Search for the cell housing the specified text and yield its (x, y) center coordinate. 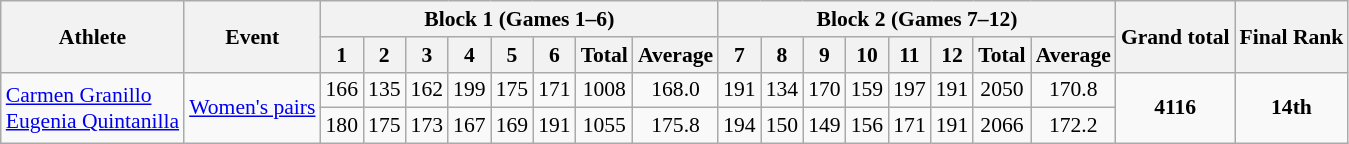
2066 (1002, 126)
173 (428, 126)
159 (868, 90)
1055 (604, 126)
Final Rank (1291, 36)
6 (554, 55)
2050 (1002, 90)
8 (782, 55)
162 (428, 90)
12 (952, 55)
175.8 (676, 126)
Women's pairs (252, 108)
1 (342, 55)
3 (428, 55)
180 (342, 126)
Carmen Granillo Eugenia Quintanilla (92, 108)
135 (384, 90)
Block 1 (Games 1–6) (520, 19)
11 (910, 55)
168.0 (676, 90)
194 (740, 126)
172.2 (1074, 126)
169 (512, 126)
Event (252, 36)
2 (384, 55)
149 (824, 126)
150 (782, 126)
Grand total (1176, 36)
1008 (604, 90)
Block 2 (Games 7–12) (917, 19)
199 (470, 90)
156 (868, 126)
7 (740, 55)
4116 (1176, 108)
10 (868, 55)
Athlete (92, 36)
197 (910, 90)
170 (824, 90)
5 (512, 55)
134 (782, 90)
4 (470, 55)
167 (470, 126)
14th (1291, 108)
166 (342, 90)
9 (824, 55)
170.8 (1074, 90)
